Capture the cell that displays the provided text and extract its [X, Y] central coordinate. 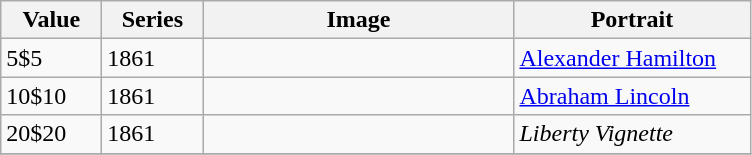
Value [52, 20]
Alexander Hamilton [632, 58]
10$10 [52, 96]
Series [152, 20]
5$5 [52, 58]
20$20 [52, 134]
Abraham Lincoln [632, 96]
Image [358, 20]
Portrait [632, 20]
Liberty Vignette [632, 134]
